Provide the [X, Y] coordinate of the cell's center where the given text is located.  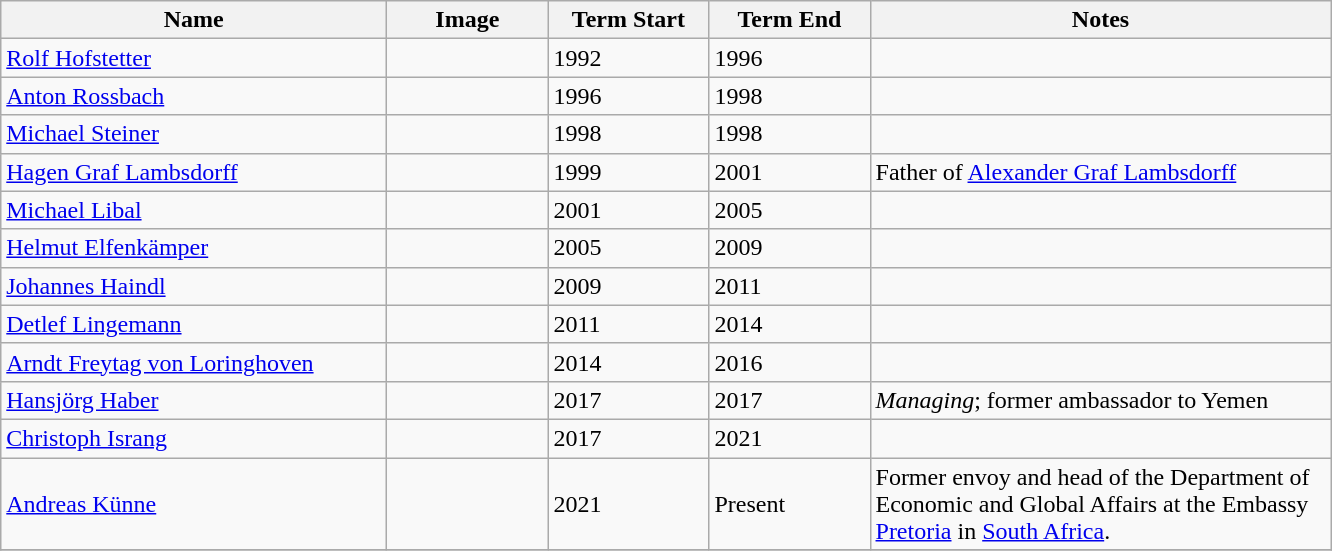
Johannes Haindl [194, 286]
Arndt Freytag von Loringhoven [194, 362]
Michael Libal [194, 210]
Helmut Elfenkämper [194, 248]
Term End [790, 20]
Name [194, 20]
1999 [628, 172]
Managing; former ambassador to Yemen [1100, 400]
Former envoy and head of the Department of Economic and Global Affairs at the Embassy Pretoria in South Africa. [1100, 504]
Christoph Israng [194, 438]
Image [468, 20]
Anton Rossbach [194, 96]
Father of Alexander Graf Lambsdorff [1100, 172]
Term Start [628, 20]
Michael Steiner [194, 134]
Hansjörg Haber [194, 400]
Present [790, 504]
Detlef Lingemann [194, 324]
Hagen Graf Lambsdorff [194, 172]
1992 [628, 58]
Rolf Hofstetter [194, 58]
2016 [790, 362]
Notes [1100, 20]
Andreas Künne [194, 504]
